Search for the cell housing the specified text and yield its (X, Y) center coordinate. 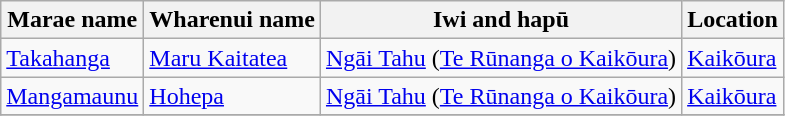
Marae name (72, 20)
Location (733, 20)
Hohepa (232, 96)
Wharenui name (232, 20)
Mangamaunu (72, 96)
Iwi and hapū (500, 20)
Maru Kaitatea (232, 58)
Takahanga (72, 58)
